Find where the given text appears and provide that cell's center as [X, Y] coordinate. 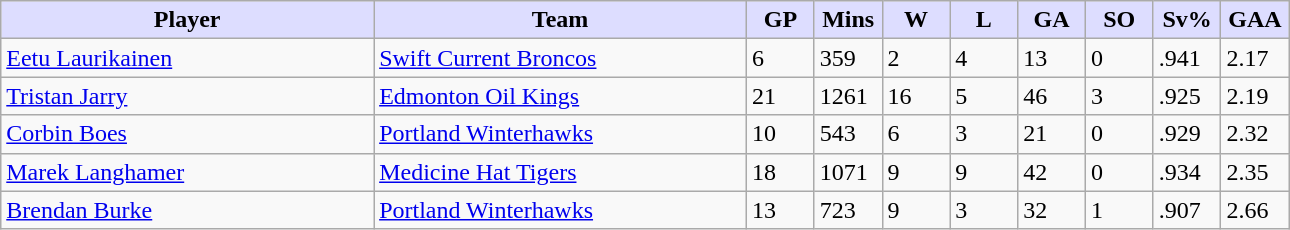
2.35 [1255, 172]
2.17 [1255, 58]
Swift Current Broncos [560, 58]
42 [1052, 172]
359 [848, 58]
1 [1119, 210]
Tristan Jarry [188, 96]
Sv% [1187, 20]
543 [848, 134]
2.66 [1255, 210]
Brendan Burke [188, 210]
10 [780, 134]
Marek Langhamer [188, 172]
.925 [1187, 96]
W [916, 20]
18 [780, 172]
16 [916, 96]
1261 [848, 96]
GP [780, 20]
L [984, 20]
2.19 [1255, 96]
46 [1052, 96]
4 [984, 58]
SO [1119, 20]
2.32 [1255, 134]
Medicine Hat Tigers [560, 172]
Edmonton Oil Kings [560, 96]
GA [1052, 20]
.934 [1187, 172]
5 [984, 96]
723 [848, 210]
.929 [1187, 134]
.907 [1187, 210]
32 [1052, 210]
2 [916, 58]
Team [560, 20]
Eetu Laurikainen [188, 58]
1071 [848, 172]
.941 [1187, 58]
Corbin Boes [188, 134]
Mins [848, 20]
Player [188, 20]
GAA [1255, 20]
